Detect which cell encompasses the target text, then output its (X, Y) center coordinate. 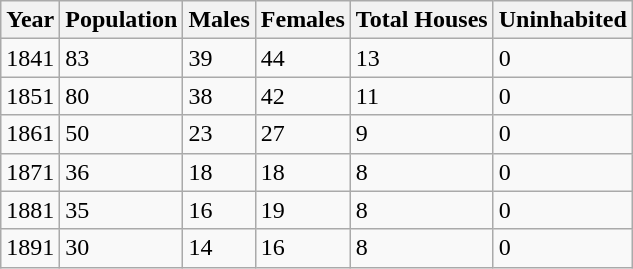
1841 (30, 58)
30 (122, 248)
1851 (30, 96)
9 (422, 134)
36 (122, 172)
39 (219, 58)
Uninhabited (562, 20)
23 (219, 134)
14 (219, 248)
Total Houses (422, 20)
35 (122, 210)
83 (122, 58)
Females (302, 20)
44 (302, 58)
13 (422, 58)
50 (122, 134)
11 (422, 96)
1861 (30, 134)
1871 (30, 172)
42 (302, 96)
19 (302, 210)
1881 (30, 210)
80 (122, 96)
27 (302, 134)
Population (122, 20)
38 (219, 96)
Males (219, 20)
1891 (30, 248)
Year (30, 20)
